Find where the given text appears and provide that cell's center as (x, y) coordinate. 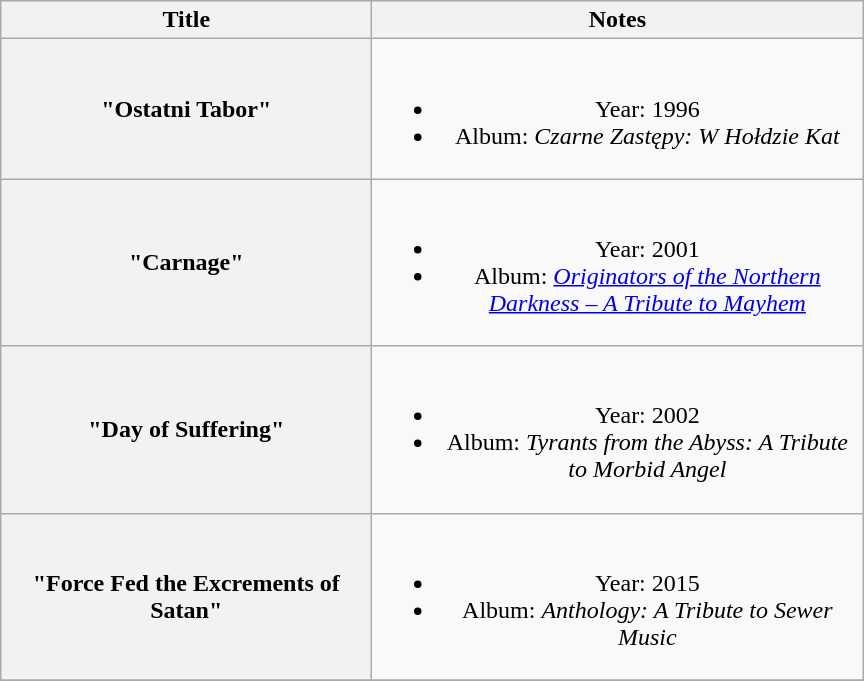
Year: 2015Album: Anthology: A Tribute to Sewer Music (618, 596)
"Ostatni Tabor" (186, 109)
"Day of Suffering" (186, 430)
Year: 2001Album: Originators of the Northern Darkness – A Tribute to Mayhem (618, 262)
Notes (618, 20)
"Carnage" (186, 262)
"Force Fed the Excrements of Satan" (186, 596)
Year: 1996Album: Czarne Zastępy: W Hołdzie Kat (618, 109)
Title (186, 20)
Year: 2002Album: Tyrants from the Abyss: A Tribute to Morbid Angel (618, 430)
